Return the (X, Y) coordinate for the center point of the cell that contains the specified text.  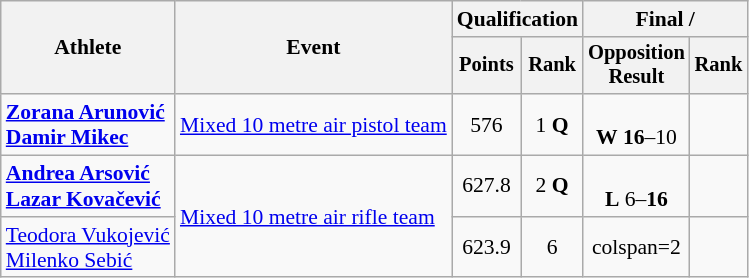
2 Q (552, 186)
Qualification (518, 19)
Zorana ArunovićDamir Mikec (88, 124)
colspan=2 (636, 248)
1 Q (552, 124)
W 16–10 (636, 124)
Final / (665, 19)
Event (314, 48)
576 (486, 124)
L 6–16 (636, 186)
Points (486, 66)
627.8 (486, 186)
6 (552, 248)
Athlete (88, 48)
Mixed 10 metre air rifle team (314, 217)
Teodora VukojevićMilenko Sebić (88, 248)
623.9 (486, 248)
Andrea ArsovićLazar Kovačević (88, 186)
OppositionResult (636, 66)
Mixed 10 metre air pistol team (314, 124)
